For the text-containing cell, return its midpoint in (x, y) coordinate format. 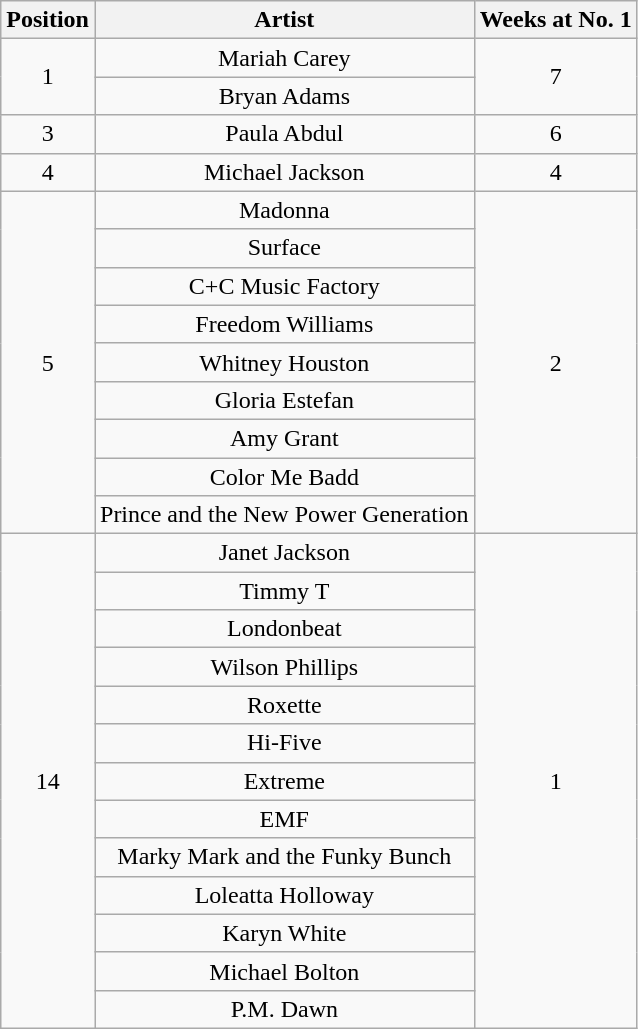
Michael Jackson (284, 172)
Karyn White (284, 933)
Timmy T (284, 591)
Prince and the New Power Generation (284, 515)
7 (556, 77)
Roxette (284, 705)
Extreme (284, 781)
Paula Abdul (284, 134)
Color Me Badd (284, 477)
Surface (284, 248)
Londonbeat (284, 629)
EMF (284, 819)
14 (48, 782)
Wilson Phillips (284, 667)
Whitney Houston (284, 362)
6 (556, 134)
Loleatta Holloway (284, 895)
Bryan Adams (284, 96)
Janet Jackson (284, 553)
5 (48, 362)
Freedom Williams (284, 324)
Amy Grant (284, 438)
Gloria Estefan (284, 400)
Hi-Five (284, 743)
2 (556, 362)
Michael Bolton (284, 971)
Weeks at No. 1 (556, 20)
C+C Music Factory (284, 286)
Artist (284, 20)
P.M. Dawn (284, 1009)
Madonna (284, 210)
3 (48, 134)
Position (48, 20)
Mariah Carey (284, 58)
Marky Mark and the Funky Bunch (284, 857)
